Extract the (X, Y) coordinate from the center of the cell holding the provided text.  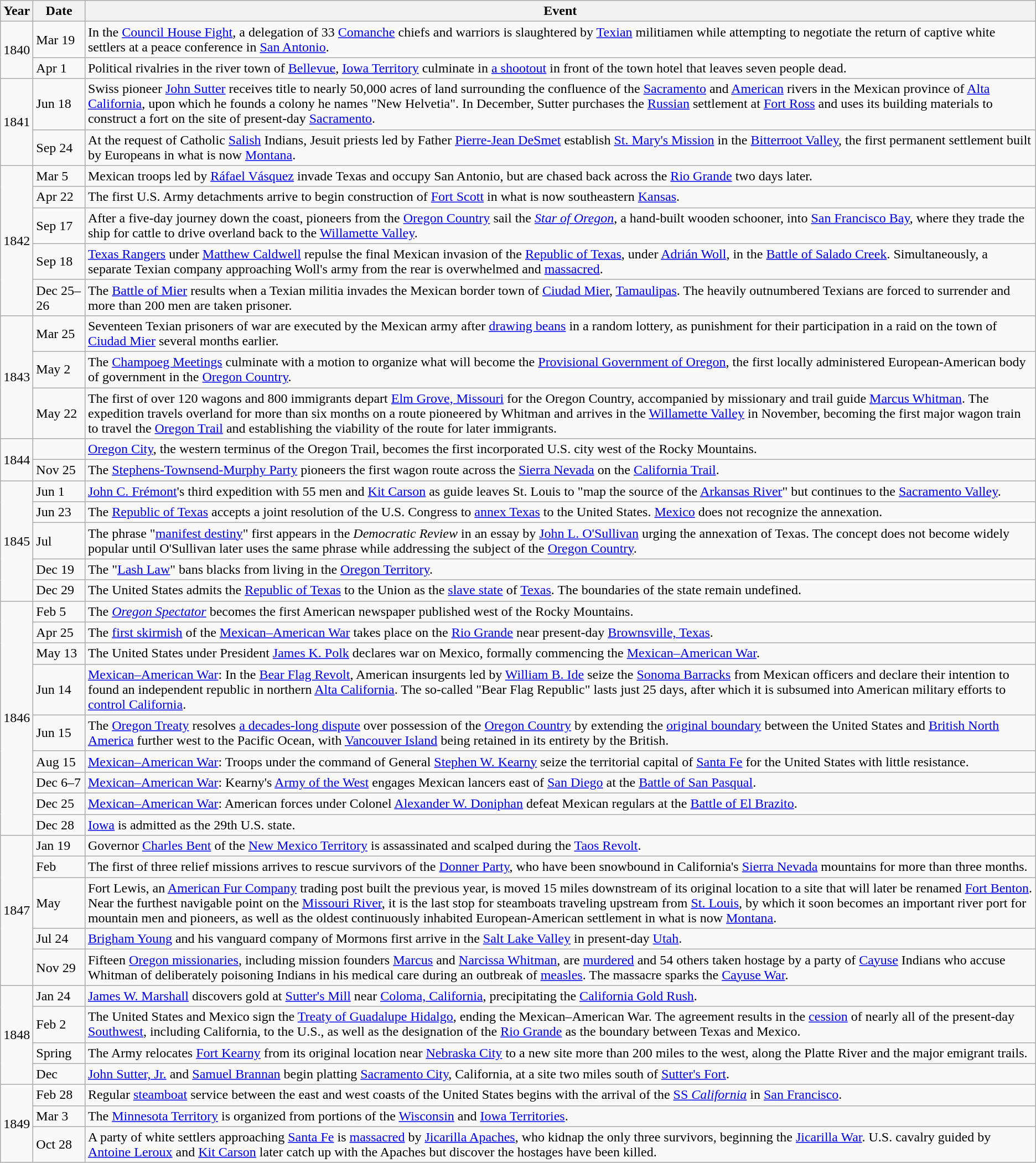
Apr 1 (59, 68)
Dec (59, 1074)
Spring (59, 1053)
1843 (17, 377)
Dec 29 (59, 590)
The Minnesota Territory is organized from portions of the Wisconsin and Iowa Territories. (560, 1116)
Jul (59, 541)
Sep 17 (59, 226)
May 2 (59, 370)
Mexican–American War: American forces under Colonel Alexander W. Doniphan defeat Mexican regulars at the Battle of El Brazito. (560, 803)
Dec 19 (59, 569)
Apr 22 (59, 197)
Jan 24 (59, 996)
1841 (17, 122)
Nov 29 (59, 967)
Apr 25 (59, 632)
Regular steamboat service between the east and west coasts of the United States begins with the arrival of the SS California in San Francisco. (560, 1095)
Sep 18 (59, 261)
Jun 14 (59, 689)
Mar 25 (59, 333)
Event (560, 11)
May 13 (59, 653)
Mar 19 (59, 40)
The first skirmish of the Mexican–American War takes place on the Rio Grande near present-day Brownsville, Texas. (560, 632)
Jul 24 (59, 939)
Political rivalries in the river town of Bellevue, Iowa Territory culminate in a shootout in front of the town hotel that leaves seven people dead. (560, 68)
The Oregon Spectator becomes the first American newspaper published west of the Rocky Mountains. (560, 611)
John Sutter, Jr. and Samuel Brannan begin platting Sacramento City, California, at a site two miles south of Sutter's Fort. (560, 1074)
Jun 1 (59, 491)
Mar 5 (59, 176)
The "Lash Law" bans blacks from living in the Oregon Territory. (560, 569)
Nov 25 (59, 470)
1849 (17, 1123)
1848 (17, 1035)
Date (59, 11)
Brigham Young and his vanguard company of Mormons first arrive in the Salt Lake Valley in present-day Utah. (560, 939)
Jun 15 (59, 733)
Jun 23 (59, 512)
Jan 19 (59, 846)
May (59, 903)
Feb 5 (59, 611)
1840 (17, 50)
Feb (59, 867)
The Republic of Texas accepts a joint resolution of the U.S. Congress to annex Texas to the United States. Mexico does not recognize the annexation. (560, 512)
May 22 (59, 413)
Mexican–American War: Kearny's Army of the West engages Mexican lancers east of San Diego at the Battle of San Pasqual. (560, 782)
Sep 24 (59, 147)
Oregon City, the western terminus of the Oregon Trail, becomes the first incorporated U.S. city west of the Rocky Mountains. (560, 449)
Iowa is admitted as the 29th U.S. state. (560, 825)
Dec 6–7 (59, 782)
Mexican troops led by Ráfael Vásquez invade Texas and occupy San Antonio, but are chased back across the Rio Grande two days later. (560, 176)
Governor Charles Bent of the New Mexico Territory is assassinated and scalped during the Taos Revolt. (560, 846)
Mar 3 (59, 1116)
Oct 28 (59, 1144)
Jun 18 (59, 104)
Feb 28 (59, 1095)
Dec 28 (59, 825)
The Stephens-Townsend-Murphy Party pioneers the first wagon route across the Sierra Nevada on the California Trail. (560, 470)
1847 (17, 911)
The United States admits the Republic of Texas to the Union as the slave state of Texas. The boundaries of the state remain undefined. (560, 590)
1845 (17, 541)
The first U.S. Army detachments arrive to begin construction of Fort Scott in what is now southeastern Kansas. (560, 197)
Dec 25 (59, 803)
Dec 25–26 (59, 298)
1846 (17, 718)
James W. Marshall discovers gold at Sutter's Mill near Coloma, California, precipitating the California Gold Rush. (560, 996)
Feb 2 (59, 1025)
1844 (17, 460)
Aug 15 (59, 761)
Year (17, 11)
1842 (17, 240)
The United States under President James K. Polk declares war on Mexico, formally commencing the Mexican–American War. (560, 653)
